Extract the (X, Y) coordinate from the center of the cell holding the provided text.  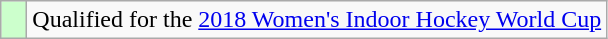
Qualified for the 2018 Women's Indoor Hockey World Cup (317, 20)
